Return (x, y) of the center of cell containing provided text 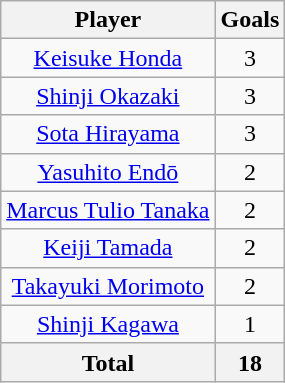
1 (250, 324)
Shinji Okazaki (108, 96)
Yasuhito Endō (108, 172)
Total (108, 362)
Takayuki Morimoto (108, 286)
Marcus Tulio Tanaka (108, 210)
Keisuke Honda (108, 58)
Sota Hirayama (108, 134)
Goals (250, 20)
Keiji Tamada (108, 248)
18 (250, 362)
Player (108, 20)
Shinji Kagawa (108, 324)
